Determine the (X, Y) coordinate at the center of the cell enclosing the given text.  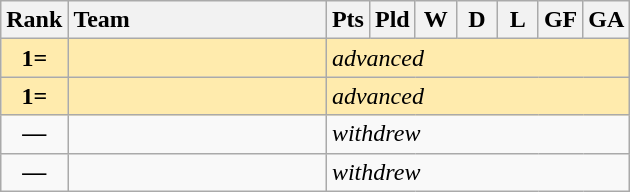
Pld (392, 20)
L (518, 20)
GF (560, 20)
D (476, 20)
GA (606, 20)
Team (198, 20)
Pts (348, 20)
Rank (34, 20)
W (436, 20)
